Return [X, Y] of the center of cell containing provided text 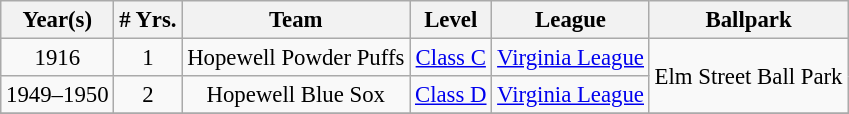
# Yrs. [148, 20]
Level [451, 20]
1949–1950 [58, 95]
Hopewell Powder Puffs [296, 58]
Ballpark [748, 20]
2 [148, 95]
Elm Street Ball Park [748, 76]
1916 [58, 58]
Class D [451, 95]
Year(s) [58, 20]
Hopewell Blue Sox [296, 95]
Class C [451, 58]
League [570, 20]
1 [148, 58]
Team [296, 20]
